Output the [x, y] coordinate of the center of the cell containing the given text.  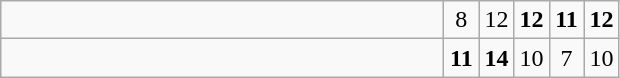
14 [496, 58]
8 [462, 20]
7 [566, 58]
